Return (x, y) of the center of cell containing provided text 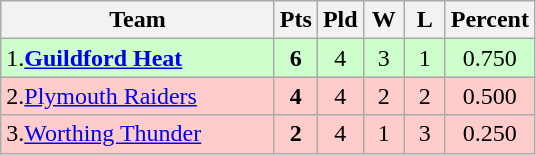
Percent (490, 20)
L (424, 20)
Team (138, 20)
3.Worthing Thunder (138, 134)
0.250 (490, 134)
2.Plymouth Raiders (138, 96)
W (384, 20)
Pts (296, 20)
0.500 (490, 96)
1.Guildford Heat (138, 58)
6 (296, 58)
0.750 (490, 58)
Pld (340, 20)
